Detect which cell encompasses the target text, then output its (x, y) center coordinate. 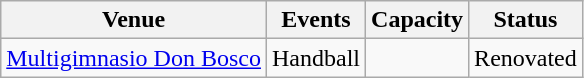
Venue (134, 20)
Status (526, 20)
Multigimnasio Don Bosco (134, 58)
Capacity (418, 20)
Renovated (526, 58)
Events (316, 20)
Handball (316, 58)
